Output the (X, Y) coordinate of the center of the cell containing the given text.  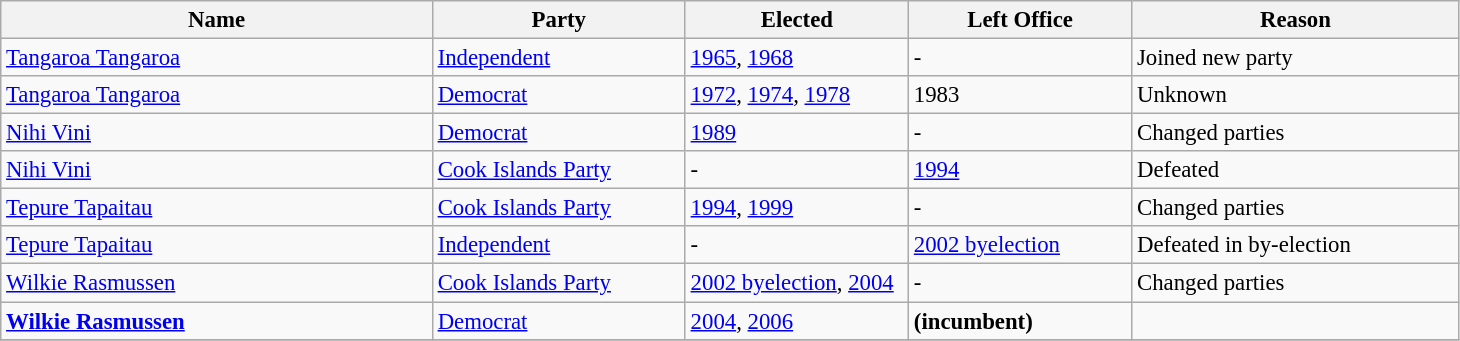
(incumbent) (1020, 321)
2002 byelection (1020, 245)
1994, 1999 (796, 208)
Left Office (1020, 20)
Defeated in by-election (1296, 245)
Name (217, 20)
Reason (1296, 20)
1983 (1020, 95)
1972, 1974, 1978 (796, 95)
1965, 1968 (796, 58)
Defeated (1296, 170)
2004, 2006 (796, 321)
1989 (796, 133)
2002 byelection, 2004 (796, 283)
Joined new party (1296, 58)
Unknown (1296, 95)
Elected (796, 20)
Party (558, 20)
1994 (1020, 170)
